Return the (x, y) coordinate for the center point of the cell that contains the specified text.  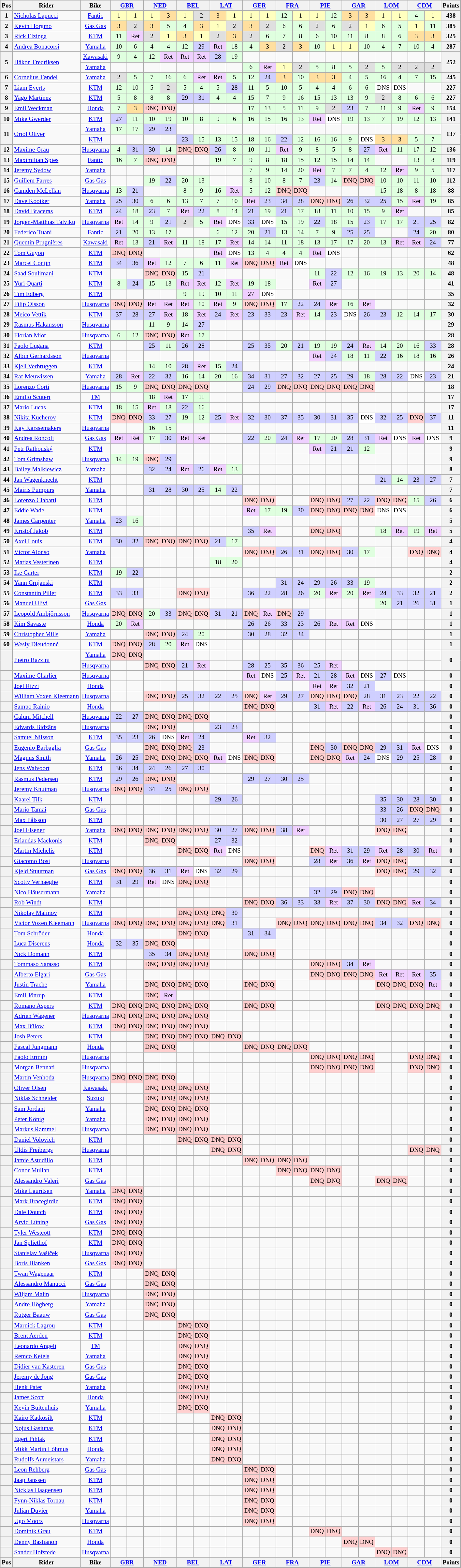
Tommaso Sarasso (47, 964)
Martin Michelis (47, 851)
Emilio Scuteri (47, 397)
Sander Hofstede (47, 1552)
154 (451, 109)
Justin Trache (47, 985)
Pietro Razzini (47, 660)
Giacomo Bosi (47, 861)
Tim Edberg (47, 294)
Jaap Janssen (47, 1480)
Raf Meuwissen (47, 377)
Liam Everts (47, 88)
Marcel Conijn (47, 263)
Calum Mitchell (47, 717)
Peter König (47, 1119)
Alessandro Valeri (47, 1181)
Morgan Bennati (47, 1068)
William Voxen Kleemann (47, 696)
Twan Wagenaar (47, 1274)
Alessandro Manucci (47, 1284)
Oliver Olsen (47, 1088)
141 (451, 119)
58 (7, 624)
Martin Venhoda (47, 1078)
Nikolay Malinov (47, 913)
39 (7, 428)
Oriol Oliver (47, 134)
Wesly Dieudonné (47, 645)
Jeremy de Jong (47, 1377)
Boris Blanken (47, 1264)
287 (451, 47)
Max Pålsson (47, 820)
Jan Spliethof (47, 1243)
60 (7, 645)
Jens Walvoort (47, 769)
Florian Miot (47, 335)
David Braceras (47, 212)
Víctor Alonso (47, 552)
438 (451, 16)
57 (7, 614)
55 (7, 593)
Mikk Martin Lõhmus (47, 1449)
40 (7, 438)
Maxime Grau (47, 150)
Mario Lucas (47, 408)
53 (7, 573)
245 (451, 78)
Wiljam Malin (47, 1295)
325 (451, 36)
46 (7, 500)
Tom Guyon (47, 253)
Saad Soulimani (47, 273)
112 (451, 181)
Emil Jönrup (47, 995)
Jörgen-Matthias Talviku (47, 222)
Rob Windt (47, 902)
Bailey Malkiewicz (47, 469)
Jan Wagenknecht (47, 480)
42 (7, 459)
Rick Elzinga (47, 36)
Yuri Quarti (47, 284)
Meico Vettik (47, 315)
Camden McLellan (47, 191)
Jeremy Knuiman (47, 789)
Maximilian Spies (47, 160)
Constantin Piller (47, 593)
385 (451, 26)
Nicklas Haagensen (47, 1490)
James Scott (47, 1398)
Axel Louis (47, 542)
Leopold Ambjörnsson (47, 614)
Alberto Elgari (47, 975)
Dominik Grau (47, 1531)
80 (451, 232)
Adrien Wagener (47, 1016)
62 (451, 253)
Lorenzo Ciabatti (47, 500)
Yago Martínez (47, 98)
Ike Carter (47, 573)
Henk Pater (47, 1387)
47 (7, 511)
Guillem Farres (47, 181)
Uldis Freibergs (47, 1150)
Matias Vesterinen (47, 562)
Kaarel Tilk (47, 799)
Paolo Lugana (47, 346)
Emil Weckman (47, 109)
Fynn-Niklas Tornau (47, 1501)
Mairis Pumpurs (47, 490)
Nico Häusermann (47, 892)
Josh Peters (47, 1037)
Didier van Kasteren (47, 1367)
137 (451, 134)
Kay Karssemakers (47, 428)
Julian Duvier (47, 1511)
119 (451, 160)
Federico Tuani (47, 232)
Suzuki (95, 1098)
Leon Rehberg (47, 1470)
Kevin Horgmo (47, 26)
Egert Pihlak (47, 1439)
Samuel Nilsson (47, 738)
Remco Ketels (47, 1356)
Luca Diserens (47, 944)
Daniel Volovich (47, 1140)
Joel Elsener (47, 830)
Rutger Baauw (47, 1315)
Eugenio Barbaglia (47, 748)
45 (7, 490)
Paolo Ermini (47, 1057)
Edvards Bidzāns (47, 727)
Kairo Katkosilt (47, 1418)
Conor Mullan (47, 1171)
Maxime Charlier (47, 676)
Max Bülow (47, 1026)
117 (451, 170)
Filip Olsson (47, 304)
Christopher Mills (47, 635)
Brent Aerden (47, 1336)
56 (7, 604)
Denny Bastianon (47, 1542)
Sampo Rainio (47, 707)
Arvid Lüning (47, 1222)
Erlandas Mackonis (47, 841)
59 (7, 635)
Kim Savaste (47, 624)
Scotty Verhaeghe (47, 882)
Niklas Schneider (47, 1098)
Petr Rathouský (47, 449)
Victor Voxen Kleemann (47, 923)
Nicholas Lapucci (47, 16)
Romano Aspers (47, 1006)
Yann Crnjanski (47, 583)
Stanislav Vašíček (47, 1253)
James Carpenter (47, 521)
Dave Kooiker (47, 201)
Andre Högberg (47, 1305)
Magnus Smith (47, 758)
Nojus Gasiunas (47, 1429)
Tyler Westcott (47, 1233)
Nikita Kucherov (47, 418)
Nick Domann (47, 954)
136 (451, 150)
Andrea Bonacorsi (47, 47)
Lorenzo Corti (47, 387)
Pascal Jungmann (47, 1047)
Håkon Fredriksen (47, 62)
44 (7, 480)
Quentin Prugnières (47, 242)
Albin Gerhardsson (47, 356)
Ugo Moors (47, 1521)
Mario Tamai (47, 810)
Kristóf Jakob (47, 531)
Kevin Buitenhuis (47, 1408)
Tom Grimshaw (47, 459)
Dale Doutch (47, 1212)
Jamie Astudillo (47, 1160)
Manuel Ulivi (47, 604)
Kjeld Stuurman (47, 872)
252 (451, 62)
49 (7, 531)
Andrea Roncoli (47, 438)
43 (7, 469)
82 (451, 222)
Markus Rammel (47, 1129)
52 (7, 562)
Jeremy Sydow (47, 170)
Rudolfs Aumeistars (47, 1459)
Eddie Wade (47, 511)
Sam Jordant (47, 1109)
77 (451, 242)
Rasmus Pedersen (47, 779)
Mike Lauritsen (47, 1191)
Mark Bracegirdle (47, 1202)
88 (451, 191)
Kjell Verbruggen (47, 366)
Joel Rizzi (47, 686)
Marnick Lagrou (47, 1326)
Mike Gwerder (47, 119)
Tom Schröder (47, 933)
Rasmus Håkansson (47, 325)
Leonardo Angeli (47, 1346)
51 (7, 552)
50 (7, 542)
54 (7, 583)
Cornelius Tøndel (47, 78)
